Return (X, Y) of the center of cell containing provided text 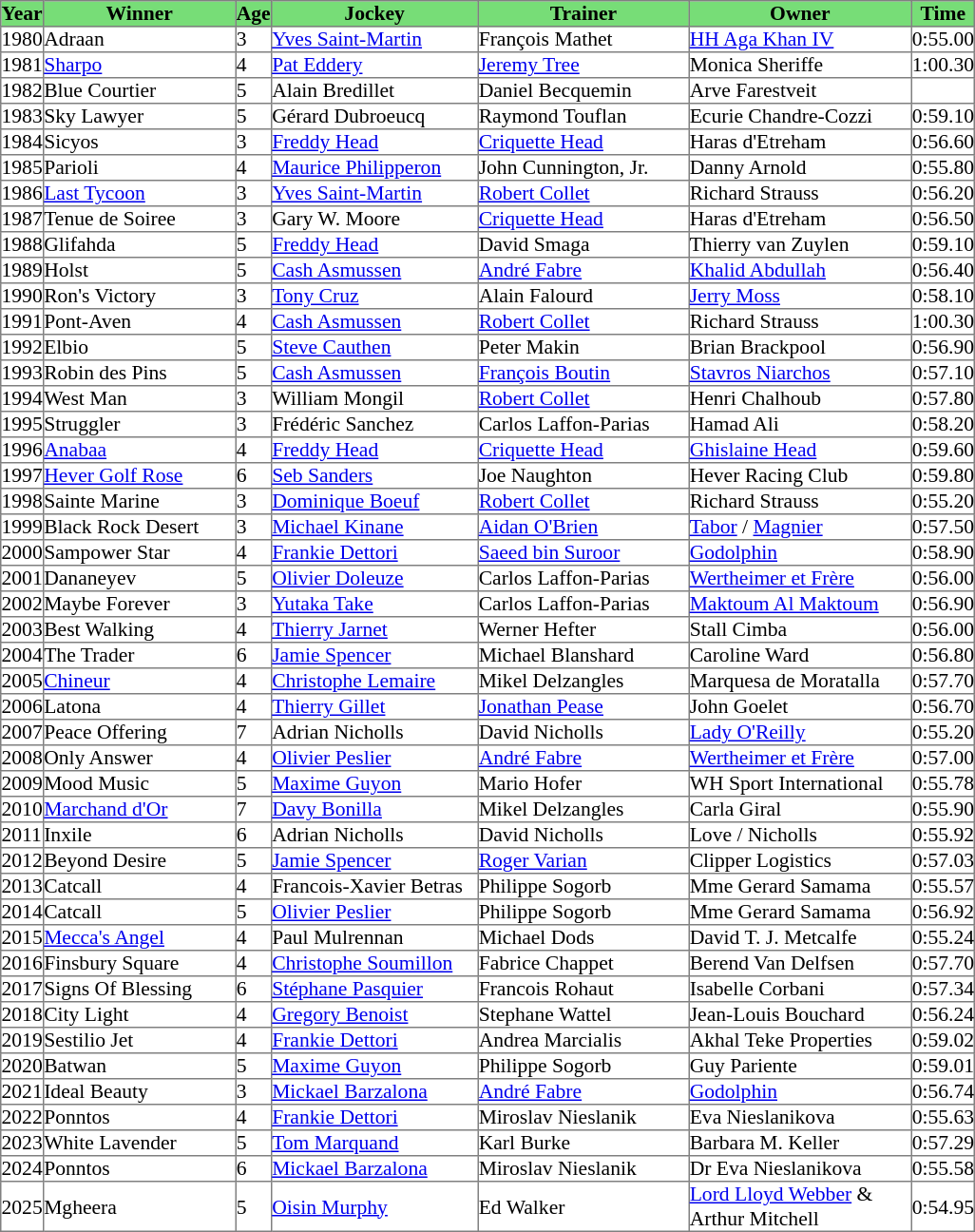
Hamad Ali (800, 424)
2022 (23, 1118)
Gérard Dubroeucq (374, 116)
Pont-Aven (139, 321)
0:58.90 (943, 553)
0:58.20 (943, 424)
Stéphane Pasquier (374, 989)
2007 (23, 732)
Dr Eva Nieslanikova (800, 1169)
Carla Giral (800, 810)
Michael Blanshard (583, 656)
0:59.01 (943, 1067)
WH Sport International (800, 783)
Elbio (139, 348)
0:59.80 (943, 475)
Michael Dods (583, 937)
David T. J. Metcalfe (800, 937)
0:55.57 (943, 886)
2006 (23, 707)
Batwan (139, 1067)
0:56.92 (943, 913)
0:55.92 (943, 835)
0:57.34 (943, 989)
Khalid Abdullah (800, 270)
Parioli (139, 167)
Francois Rohaut (583, 989)
1983 (23, 116)
0:56.24 (943, 1015)
Beyond Desire (139, 861)
Mood Music (139, 783)
Marquesa de Moratalla (800, 681)
0:57.10 (943, 373)
Pat Eddery (374, 65)
0:56.40 (943, 270)
The Trader (139, 656)
Paul Mulrennan (374, 937)
Robin des Pins (139, 373)
1984 (23, 143)
Alain Bredillet (374, 91)
1982 (23, 91)
0:56.80 (943, 656)
Aidan O'Brien (583, 527)
Stavros Niarchos (800, 373)
0:57.00 (943, 759)
Jockey (374, 13)
Dananeyev (139, 578)
1989 (23, 270)
Ecurie Chandre-Cozzi (800, 116)
1994 (23, 399)
Yutaka Take (374, 605)
1991 (23, 321)
Jonathan Pease (583, 707)
Maurice Philipperon (374, 167)
Jeremy Tree (583, 65)
1998 (23, 502)
Only Answer (139, 759)
2024 (23, 1169)
0:55.63 (943, 1118)
Clipper Logistics (800, 861)
Raymond Touflan (583, 116)
0:55.80 (943, 167)
Akhal Teke Properties (800, 1040)
Ron's Victory (139, 297)
2008 (23, 759)
0:58.10 (943, 297)
Isabelle Corbani (800, 989)
Werner Hefter (583, 629)
2002 (23, 605)
Marchand d'Or (139, 810)
Tabor / Magnier (800, 527)
Gary W. Moore (374, 219)
1980 (23, 40)
West Man (139, 399)
0:56.74 (943, 1091)
1981 (23, 65)
Adraan (139, 40)
Barbara M. Keller (800, 1143)
Time (943, 13)
City Light (139, 1015)
Tom Marquand (374, 1143)
Francois-Xavier Betras (374, 886)
0:55.24 (943, 937)
1995 (23, 424)
Thierry Jarnet (374, 629)
2021 (23, 1091)
Berend Van Delfsen (800, 964)
Daniel Becquemin (583, 91)
Henri Chalhoub (800, 399)
2016 (23, 964)
Tenue de Soiree (139, 219)
Last Tycoon (139, 194)
Thierry Gillet (374, 707)
Chineur (139, 681)
Age (253, 13)
Andrea Marcialis (583, 1040)
Christophe Lemaire (374, 681)
1993 (23, 373)
Inxile (139, 835)
Blue Courtier (139, 91)
1986 (23, 194)
0:54.95 (943, 1206)
0:56.70 (943, 707)
Steve Cauthen (374, 348)
François Boutin (583, 373)
0:59.02 (943, 1040)
Hever Golf Rose (139, 475)
2023 (23, 1143)
Black Rock Desert (139, 527)
Oisin Murphy (374, 1206)
Lady O'Reilly (800, 732)
Saeed bin Suroor (583, 553)
0:55.58 (943, 1169)
Stall Cimba (800, 629)
1992 (23, 348)
Karl Burke (583, 1143)
Olivier Doleuze (374, 578)
Dominique Boeuf (374, 502)
Arve Farestveit (800, 91)
1997 (23, 475)
Mario Hofer (583, 783)
Peace Offering (139, 732)
Thierry van Zuylen (800, 245)
Owner (800, 13)
David Smaga (583, 245)
Sestilio Jet (139, 1040)
Tony Cruz (374, 297)
0:59.60 (943, 451)
1985 (23, 167)
Year (23, 13)
Alain Falourd (583, 297)
2015 (23, 937)
0:57.50 (943, 527)
HH Aga Khan IV (800, 40)
Sky Lawyer (139, 116)
Sicyos (139, 143)
Anabaa (139, 451)
François Mathet (583, 40)
2003 (23, 629)
Sharpo (139, 65)
Trainer (583, 13)
Maybe Forever (139, 605)
2001 (23, 578)
1988 (23, 245)
William Mongil (374, 399)
Fabrice Chappet (583, 964)
1987 (23, 219)
2025 (23, 1206)
Frédéric Sanchez (374, 424)
0:57.80 (943, 399)
2011 (23, 835)
Maktoum Al Maktoum (800, 605)
Christophe Soumillon (374, 964)
Signs Of Blessing (139, 989)
Latona (139, 707)
0:55.78 (943, 783)
2020 (23, 1067)
Sampower Star (139, 553)
0:57.29 (943, 1143)
Finsbury Square (139, 964)
John Cunnington, Jr. (583, 167)
Brian Brackpool (800, 348)
Hever Racing Club (800, 475)
2009 (23, 783)
Lord Lloyd Webber & Arthur Mitchell (800, 1206)
2013 (23, 886)
2018 (23, 1015)
Ed Walker (583, 1206)
2004 (23, 656)
Michael Kinane (374, 527)
Jerry Moss (800, 297)
Monica Sheriffe (800, 65)
Ideal Beauty (139, 1091)
0:56.20 (943, 194)
Peter Makin (583, 348)
Best Walking (139, 629)
Holst (139, 270)
1996 (23, 451)
Winner (139, 13)
Davy Bonilla (374, 810)
Ghislaine Head (800, 451)
Eva Nieslanikova (800, 1118)
Sainte Marine (139, 502)
Jean-Louis Bouchard (800, 1015)
2019 (23, 1040)
White Lavender (139, 1143)
Gregory Benoist (374, 1015)
2000 (23, 553)
Roger Varian (583, 861)
Guy Pariente (800, 1067)
0:56.50 (943, 219)
Glifahda (139, 245)
0:55.90 (943, 810)
2010 (23, 810)
Love / Nicholls (800, 835)
2017 (23, 989)
2014 (23, 913)
John Goelet (800, 707)
0:55.00 (943, 40)
2005 (23, 681)
0:57.03 (943, 861)
1999 (23, 527)
Joe Naughton (583, 475)
Struggler (139, 424)
Danny Arnold (800, 167)
Caroline Ward (800, 656)
Stephane Wattel (583, 1015)
1990 (23, 297)
Seb Sanders (374, 475)
Mecca's Angel (139, 937)
Mgheera (139, 1206)
2012 (23, 861)
0:56.60 (943, 143)
